Search for the cell housing the specified text and yield its (X, Y) center coordinate. 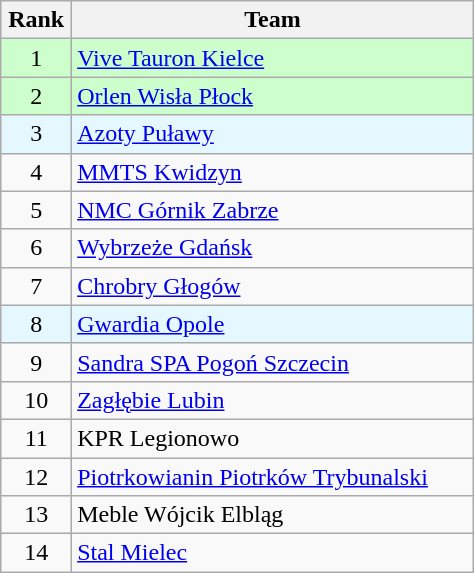
14 (36, 553)
Piotrkowianin Piotrków Trybunalski (273, 477)
Chrobry Głogów (273, 286)
Vive Tauron Kielce (273, 58)
3 (36, 134)
6 (36, 248)
7 (36, 286)
Team (273, 20)
12 (36, 477)
4 (36, 172)
10 (36, 400)
5 (36, 210)
Stal Mielec (273, 553)
13 (36, 515)
NMC Górnik Zabrze (273, 210)
Rank (36, 20)
Zagłębie Lubin (273, 400)
KPR Legionowo (273, 438)
Sandra SPA Pogoń Szczecin (273, 362)
Orlen Wisła Płock (273, 96)
MMTS Kwidzyn (273, 172)
2 (36, 96)
1 (36, 58)
Meble Wójcik Elbląg (273, 515)
11 (36, 438)
Gwardia Opole (273, 324)
Azoty Puławy (273, 134)
9 (36, 362)
8 (36, 324)
Wybrzeże Gdańsk (273, 248)
